Detect which cell encompasses the target text, then output its (X, Y) center coordinate. 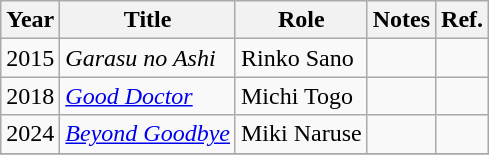
Role (301, 20)
2018 (30, 96)
Ref. (462, 20)
Beyond Goodbye (148, 134)
Garasu no Ashi (148, 58)
2024 (30, 134)
Good Doctor (148, 96)
Notes (401, 20)
Michi Togo (301, 96)
Rinko Sano (301, 58)
Year (30, 20)
2015 (30, 58)
Title (148, 20)
Miki Naruse (301, 134)
